Detect which cell encompasses the target text, then output its [X, Y] center coordinate. 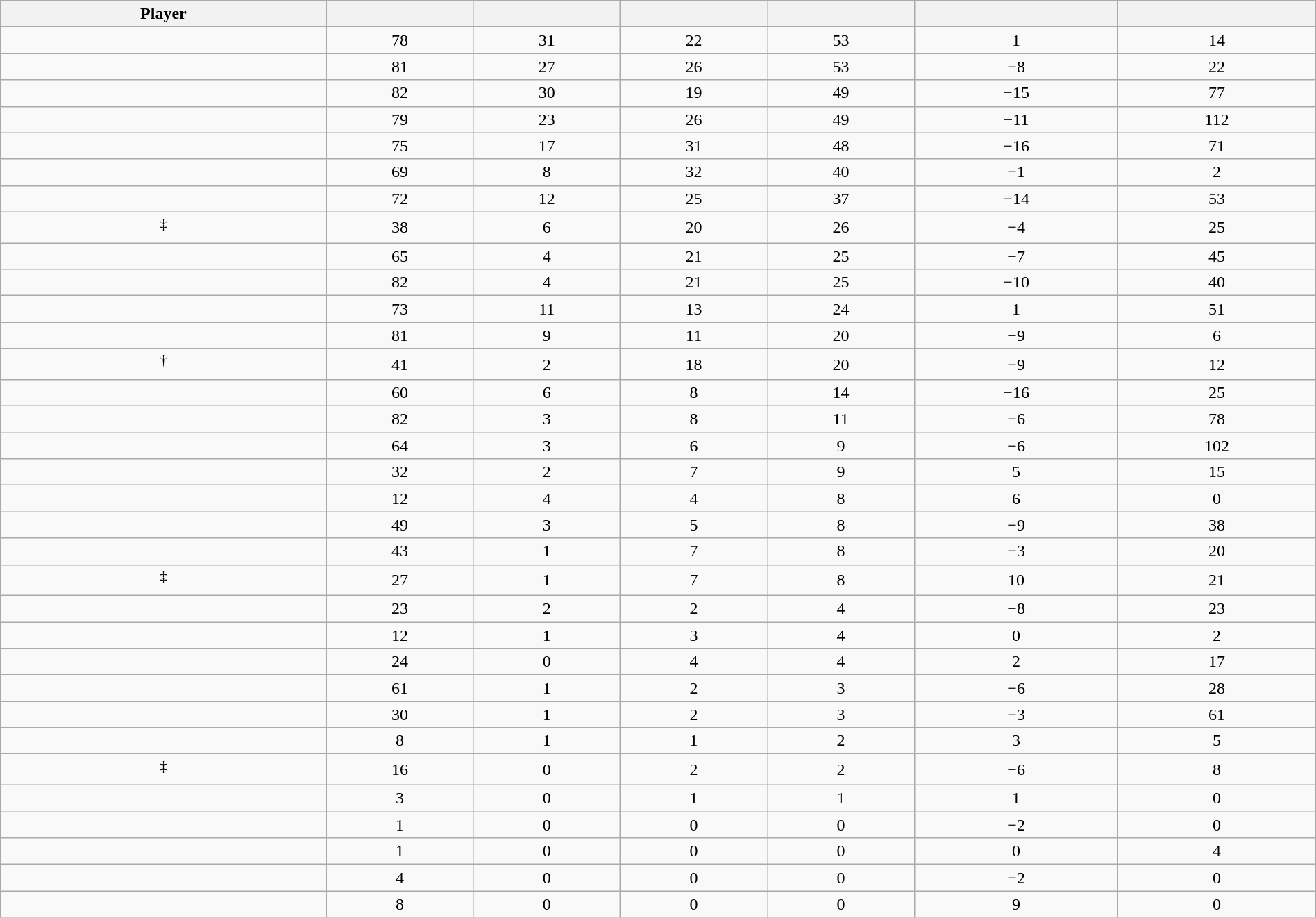
43 [400, 551]
45 [1217, 256]
79 [400, 119]
−15 [1016, 93]
−14 [1016, 199]
69 [400, 172]
72 [400, 199]
48 [841, 146]
102 [1217, 446]
41 [400, 364]
60 [400, 393]
64 [400, 446]
19 [694, 93]
10 [1016, 581]
13 [694, 309]
−10 [1016, 283]
65 [400, 256]
−1 [1016, 172]
51 [1217, 309]
† [164, 364]
18 [694, 364]
−7 [1016, 256]
Player [164, 14]
112 [1217, 119]
16 [400, 769]
37 [841, 199]
77 [1217, 93]
75 [400, 146]
−4 [1016, 228]
73 [400, 309]
−11 [1016, 119]
15 [1217, 472]
28 [1217, 688]
71 [1217, 146]
